Search for the cell housing the specified text and yield its (x, y) center coordinate. 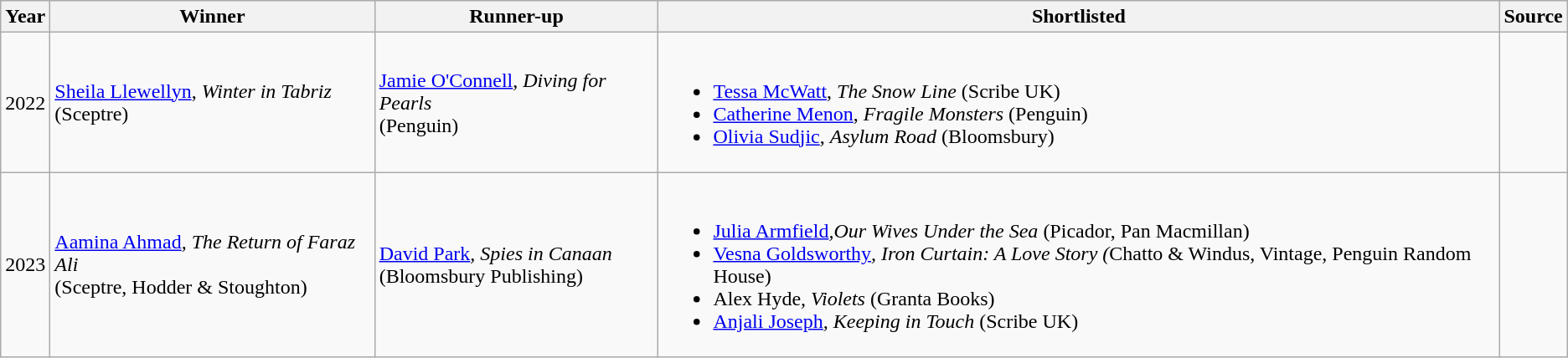
Runner-up (516, 17)
Shortlisted (1079, 17)
Winner (213, 17)
Source (1533, 17)
Sheila Llewellyn, Winter in Tabriz(Sceptre) (213, 102)
2022 (25, 102)
Jamie O'Connell, Diving for Pearls(Penguin) (516, 102)
David Park, Spies in Canaan(Bloomsbury Publishing) (516, 264)
Tessa McWatt, The Snow Line (Scribe UK)Catherine Menon, Fragile Monsters (Penguin)Olivia Sudjic, Asylum Road (Bloomsbury) (1079, 102)
Year (25, 17)
2023 (25, 264)
Aamina Ahmad, The Return of Faraz Ali(Sceptre, Hodder & Stoughton) (213, 264)
